Pinpoint the cell where the given text exists, returning its [X, Y] midpoint coordinate. 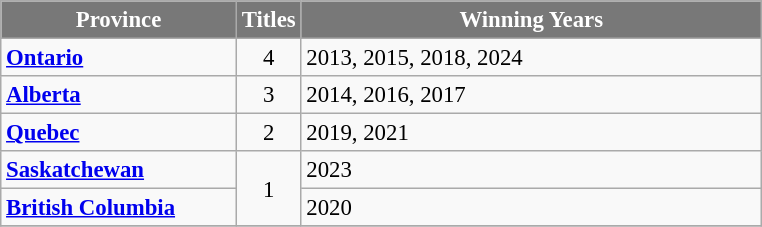
2023 [532, 170]
British Columbia [119, 208]
2013, 2015, 2018, 2024 [532, 58]
1 [268, 188]
Saskatchewan [119, 170]
2 [268, 133]
Winning Years [532, 20]
Province [119, 20]
Quebec [119, 133]
3 [268, 95]
Alberta [119, 95]
Titles [268, 20]
2014, 2016, 2017 [532, 95]
Ontario [119, 58]
2019, 2021 [532, 133]
4 [268, 58]
2020 [532, 208]
